Return the (X, Y) coordinate for the center point of the cell that contains the specified text.  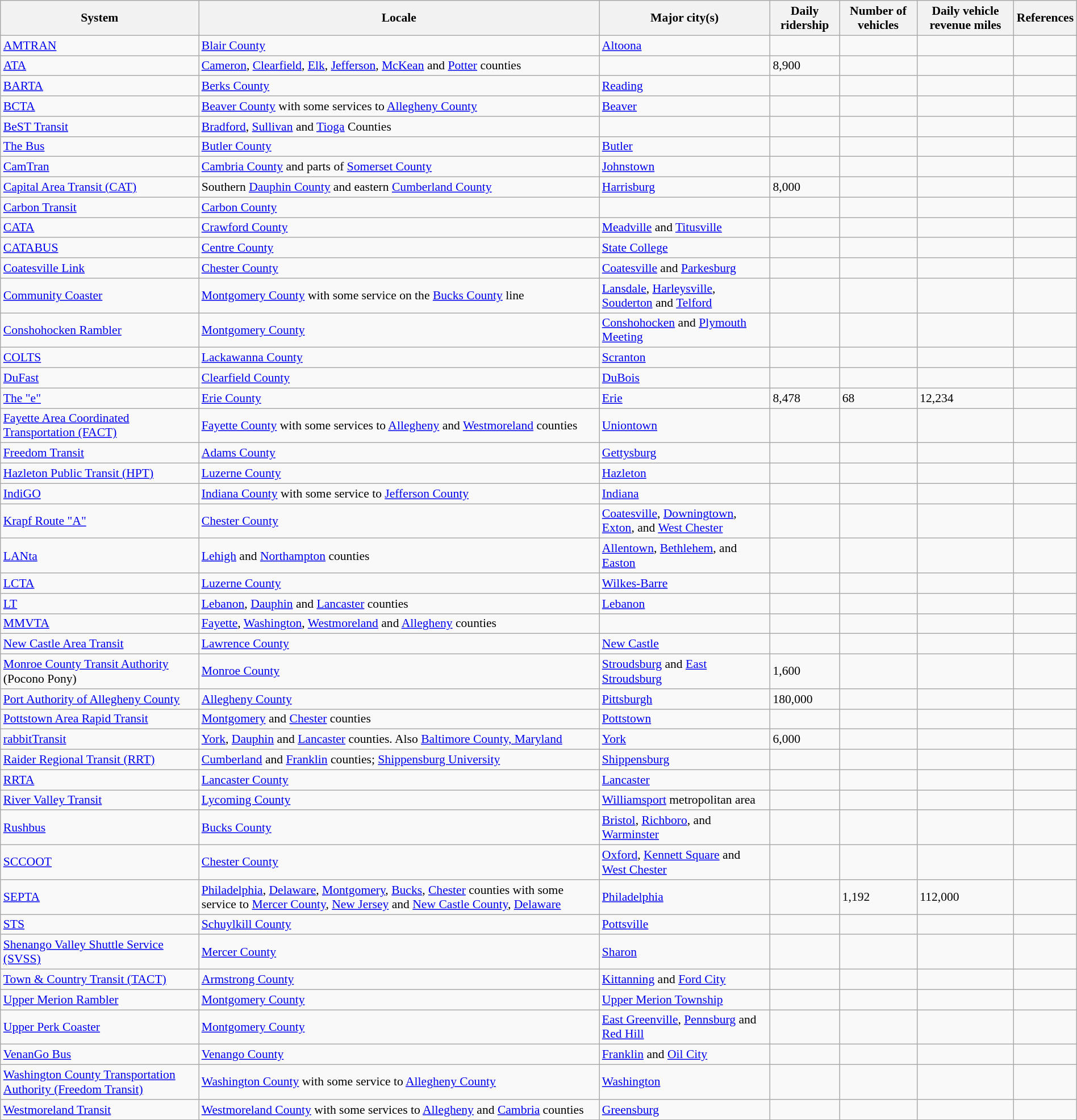
Coatesville and Parkesburg (685, 268)
Carbon Transit (100, 207)
Fayette Area Coordinated Transportation (FACT) (100, 426)
Montgomery and Chester counties (399, 719)
Butler County (399, 147)
COLTS (100, 358)
Washington County Transportation Authority (Freedom Transit) (100, 1083)
1,192 (878, 897)
Altoona (685, 45)
Daily ridership (804, 18)
Upper Perk Coaster (100, 1027)
Meadville and Titusville (685, 228)
Gettysburg (685, 453)
Beaver County with some services to Allegheny County (399, 106)
Cumberland and Franklin counties; Shippensburg University (399, 760)
Community Coaster (100, 295)
Monroe County Transit Authority(Pocono Pony) (100, 671)
Bristol, Richboro, and Warminster (685, 828)
112,000 (966, 897)
Hazleton Public Transit (HPT) (100, 474)
Number of vehicles (878, 18)
180,000 (804, 699)
Krapf Route "A" (100, 521)
Lancaster County (399, 780)
Pottsville (685, 925)
Capital Area Transit (CAT) (100, 187)
Westmoreland County with some services to Allegheny and Cambria counties (399, 1110)
Washington (685, 1083)
Upper Merion Rambler (100, 1000)
Carbon County (399, 207)
Armstrong County (399, 980)
Crawford County (399, 228)
AMTRAN (100, 45)
York (685, 739)
Williamsport metropolitan area (685, 800)
Schuylkill County (399, 925)
Blair County (399, 45)
Reading (685, 86)
LCTA (100, 583)
Conshohocken Rambler (100, 331)
Centre County (399, 248)
DuFast (100, 378)
Upper Merion Township (685, 1000)
Clearfield County (399, 378)
Lehigh and Northampton counties (399, 555)
BARTA (100, 86)
LANta (100, 555)
Pottstown Area Rapid Transit (100, 719)
Lebanon (685, 604)
CATA (100, 228)
References (1045, 18)
Erie (685, 398)
Rushbus (100, 828)
East Greenville, Pennsburg and Red Hill (685, 1027)
Indiana County with some service to Jefferson County (399, 494)
Philadelphia, Delaware, Montgomery, Bucks, Chester counties with some service to Mercer County, New Jersey and New Castle County, Delaware (399, 897)
RRTA (100, 780)
8,900 (804, 66)
Raider Regional Transit (RRT) (100, 760)
The "e" (100, 398)
Lansdale, Harleysville, Souderton and Telford (685, 295)
Bradford, Sullivan and Tioga Counties (399, 127)
1,600 (804, 671)
Shippensburg (685, 760)
DuBois (685, 378)
Adams County (399, 453)
BCTA (100, 106)
8,478 (804, 398)
Montgomery County with some service on the Bucks County line (399, 295)
System (100, 18)
Pottstown (685, 719)
New Castle (685, 644)
12,234 (966, 398)
York, Dauphin and Lancaster counties. Also Baltimore County, Maryland (399, 739)
Hazleton (685, 474)
Southern Dauphin County and eastern Cumberland County (399, 187)
Lycoming County (399, 800)
Fayette County with some services to Allegheny and Westmoreland counties (399, 426)
IndiGO (100, 494)
Westmoreland Transit (100, 1110)
Philadelphia (685, 897)
Conshohocken and Plymouth Meeting (685, 331)
68 (878, 398)
Fayette, Washington, Westmoreland and Allegheny counties (399, 624)
Cambria County and parts of Somerset County (399, 167)
Greensburg (685, 1110)
MMVTA (100, 624)
ATA (100, 66)
CATABUS (100, 248)
Major city(s) (685, 18)
rabbitTransit (100, 739)
Butler (685, 147)
Erie County (399, 398)
New Castle Area Transit (100, 644)
Bucks County (399, 828)
Kittanning and Ford City (685, 980)
Lawrence County (399, 644)
Indiana (685, 494)
VenanGo Bus (100, 1055)
Port Authority of Allegheny County (100, 699)
Franklin and Oil City (685, 1055)
Locale (399, 18)
Allegheny County (399, 699)
Lancaster (685, 780)
LT (100, 604)
BeST Transit (100, 127)
Venango County (399, 1055)
Daily vehicle revenue miles (966, 18)
8,000 (804, 187)
Freedom Transit (100, 453)
Town & Country Transit (TACT) (100, 980)
The Bus (100, 147)
Coatesville, Downingtown, Exton, and West Chester (685, 521)
Oxford, Kennett Square and West Chester (685, 862)
Allentown, Bethlehem, and Easton (685, 555)
Harrisburg (685, 187)
Berks County (399, 86)
CamTran (100, 167)
Scranton (685, 358)
Washington County with some service to Allegheny County (399, 1083)
Pittsburgh (685, 699)
Wilkes-Barre (685, 583)
State College (685, 248)
Sharon (685, 952)
STS (100, 925)
Monroe County (399, 671)
Lebanon, Dauphin and Lancaster counties (399, 604)
Johnstown (685, 167)
SCCOOT (100, 862)
SEPTA (100, 897)
Coatesville Link (100, 268)
Uniontown (685, 426)
Cameron, Clearfield, Elk, Jefferson, McKean and Potter counties (399, 66)
Shenango Valley Shuttle Service (SVSS) (100, 952)
Lackawanna County (399, 358)
Beaver (685, 106)
River Valley Transit (100, 800)
Stroudsburg and East Stroudsburg (685, 671)
6,000 (804, 739)
Mercer County (399, 952)
